Provide the (X, Y) coordinate of the cell's center where the given text is located.  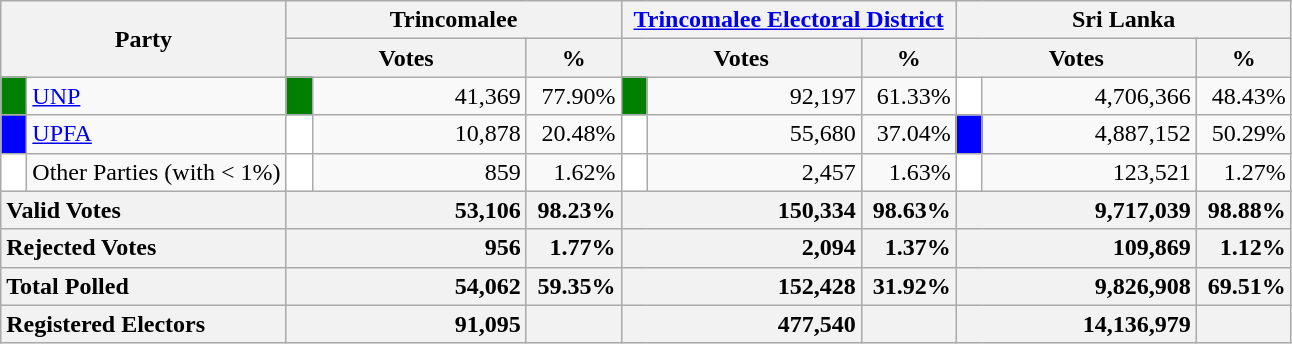
1.12% (1244, 248)
98.63% (908, 210)
98.23% (574, 210)
Total Polled (144, 286)
Sri Lanka (1124, 20)
37.04% (908, 134)
9,717,039 (1076, 210)
31.92% (908, 286)
53,106 (406, 210)
1.37% (908, 248)
477,540 (741, 324)
956 (406, 248)
1.62% (574, 172)
10,878 (419, 134)
4,887,152 (1089, 134)
91,095 (406, 324)
150,334 (741, 210)
98.88% (1244, 210)
152,428 (741, 286)
14,136,979 (1076, 324)
Other Parties (with < 1%) (156, 172)
9,826,908 (1076, 286)
50.29% (1244, 134)
1.63% (908, 172)
69.51% (1244, 286)
2,094 (741, 248)
4,706,366 (1089, 96)
Registered Electors (144, 324)
20.48% (574, 134)
54,062 (406, 286)
1.27% (1244, 172)
Valid Votes (144, 210)
92,197 (754, 96)
UNP (156, 96)
123,521 (1089, 172)
109,869 (1076, 248)
61.33% (908, 96)
Trincomalee (454, 20)
41,369 (419, 96)
77.90% (574, 96)
2,457 (754, 172)
Party (144, 39)
859 (419, 172)
55,680 (754, 134)
UPFA (156, 134)
59.35% (574, 286)
1.77% (574, 248)
Rejected Votes (144, 248)
48.43% (1244, 96)
Trincomalee Electoral District (788, 20)
